Detect which cell encompasses the target text, then output its [x, y] center coordinate. 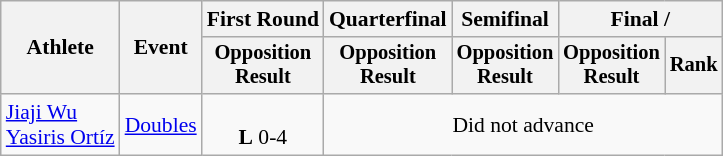
Jiaji WuYasiris Ortíz [60, 124]
Rank [694, 66]
Final / [640, 19]
Athlete [60, 48]
First Round [263, 19]
Doubles [161, 124]
Event [161, 48]
Quarterfinal [388, 19]
Semifinal [506, 19]
Did not advance [523, 124]
L 0-4 [263, 124]
